Scan for the cell matching the given text and deliver its (X, Y) coordinate at center. 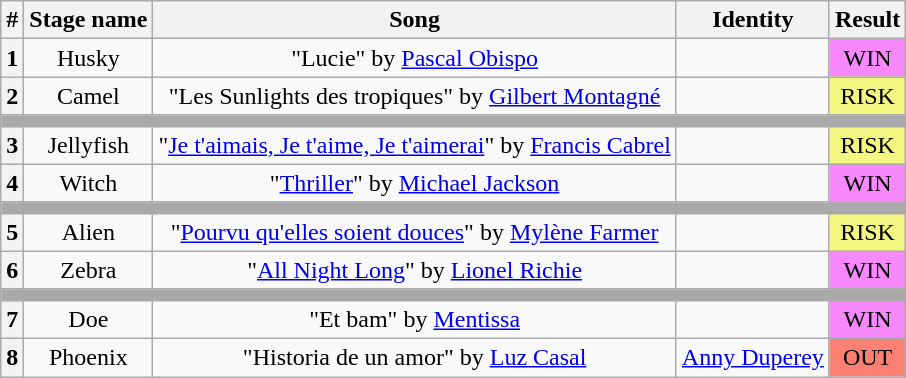
8 (12, 357)
# (12, 20)
"Et bam" by Mentissa (414, 319)
2 (12, 96)
4 (12, 183)
Husky (88, 58)
Jellyfish (88, 145)
Anny Duperey (752, 357)
Camel (88, 96)
Doe (88, 319)
3 (12, 145)
"Lucie" by Pascal Obispo (414, 58)
Identity (752, 20)
6 (12, 270)
"Les Sunlights des tropiques" by Gilbert Montagné (414, 96)
7 (12, 319)
"Je t'aimais, Je t'aime, Je t'aimerai" by Francis Cabrel (414, 145)
"All Night Long" by Lionel Richie (414, 270)
Phoenix (88, 357)
"Thriller" by Michael Jackson (414, 183)
1 (12, 58)
Alien (88, 232)
5 (12, 232)
"Pourvu qu'elles soient douces" by Mylène Farmer (414, 232)
Stage name (88, 20)
Result (867, 20)
OUT (867, 357)
Zebra (88, 270)
Song (414, 20)
Witch (88, 183)
"Historia de un amor" by Luz Casal (414, 357)
